Extract the (x, y) coordinate from the center of the cell holding the provided text.  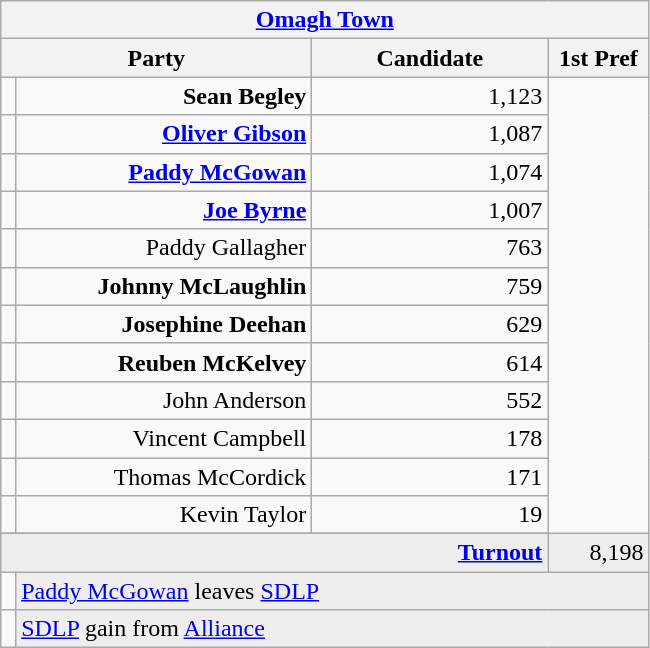
Johnny McLaughlin (164, 286)
552 (430, 400)
Turnout (274, 553)
Party (156, 58)
171 (430, 477)
Thomas McCordick (164, 477)
Paddy Gallagher (164, 248)
759 (430, 286)
19 (430, 515)
Joe Byrne (164, 210)
Reuben McKelvey (164, 362)
1,074 (430, 172)
SDLP gain from Alliance (332, 629)
763 (430, 248)
1st Pref (598, 58)
Omagh Town (325, 20)
Josephine Deehan (164, 324)
Vincent Campbell (164, 438)
Oliver Gibson (164, 134)
614 (430, 362)
Candidate (430, 58)
178 (430, 438)
8,198 (598, 553)
1,007 (430, 210)
629 (430, 324)
John Anderson (164, 400)
Paddy McGowan (164, 172)
Sean Begley (164, 96)
1,087 (430, 134)
1,123 (430, 96)
Paddy McGowan leaves SDLP (332, 591)
Kevin Taylor (164, 515)
